Identify which cell holds the provided text, then report its [x, y] central coordinate. 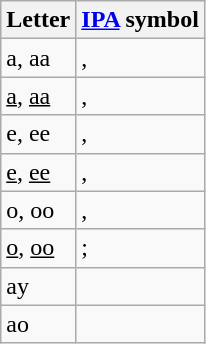
; [140, 248]
ay [38, 286]
ao [38, 324]
IPA symbol [140, 20]
Letter [38, 20]
